Capture the cell that displays the provided text and extract its [x, y] central coordinate. 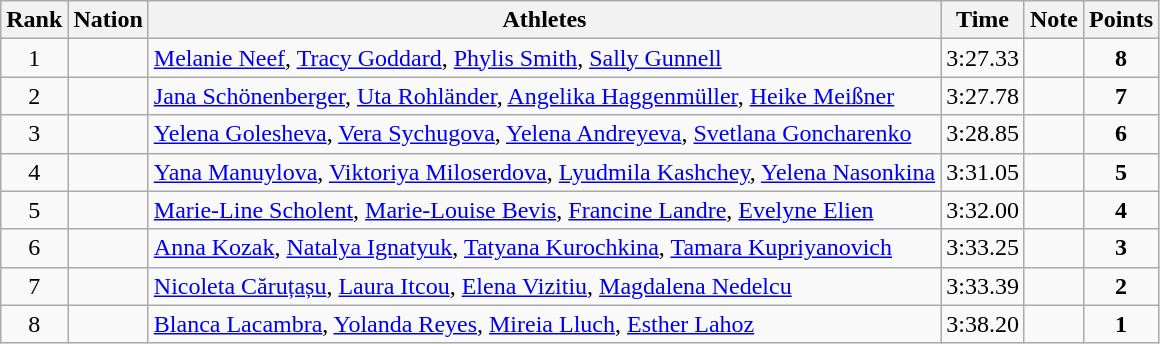
3:27.33 [983, 58]
3:28.85 [983, 134]
3:33.39 [983, 286]
Nation [108, 20]
Rank [34, 20]
Points [1120, 20]
Melanie Neef, Tracy Goddard, Phylis Smith, Sally Gunnell [544, 58]
Blanca Lacambra, Yolanda Reyes, Mireia Lluch, Esther Lahoz [544, 324]
3:33.25 [983, 248]
Anna Kozak, Natalya Ignatyuk, Tatyana Kurochkina, Tamara Kupriyanovich [544, 248]
Marie-Line Scholent, Marie-Louise Bevis, Francine Landre, Evelyne Elien [544, 210]
3:27.78 [983, 96]
Athletes [544, 20]
3:38.20 [983, 324]
Nicoleta Căruțașu, Laura Itcou, Elena Vizitiu, Magdalena Nedelcu [544, 286]
Note [1054, 20]
Jana Schönenberger, Uta Rohländer, Angelika Haggenmüller, Heike Meißner [544, 96]
Time [983, 20]
Yana Manuylova, Viktoriya Miloserdova, Lyudmila Kashchey, Yelena Nasonkina [544, 172]
3:32.00 [983, 210]
Yelena Golesheva, Vera Sychugova, Yelena Andreyeva, Svetlana Goncharenko [544, 134]
3:31.05 [983, 172]
